Detect which cell encompasses the target text, then output its [X, Y] center coordinate. 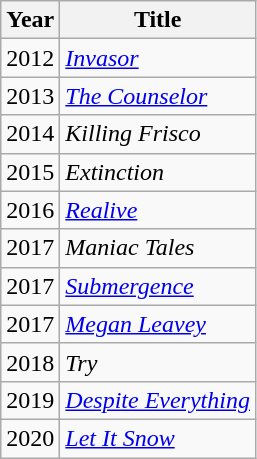
2012 [30, 58]
Killing Frisco [158, 134]
2016 [30, 210]
Megan Leavey [158, 324]
2020 [30, 438]
2019 [30, 400]
Title [158, 20]
The Counselor [158, 96]
Submergence [158, 286]
Despite Everything [158, 400]
Let It Snow [158, 438]
Year [30, 20]
2018 [30, 362]
2015 [30, 172]
Maniac Tales [158, 248]
Realive [158, 210]
Invasor [158, 58]
Extinction [158, 172]
2014 [30, 134]
2013 [30, 96]
Try [158, 362]
